Extract the [x, y] coordinate from the center of the cell holding the provided text.  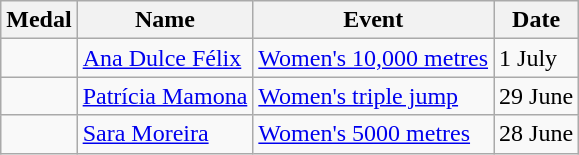
Date [536, 20]
Sara Moreira [165, 134]
29 June [536, 96]
Medal [39, 20]
Women's triple jump [374, 96]
Ana Dulce Félix [165, 58]
1 July [536, 58]
Patrícia Mamona [165, 96]
Women's 5000 metres [374, 134]
Name [165, 20]
28 June [536, 134]
Women's 10,000 metres [374, 58]
Event [374, 20]
